Detect which cell encompasses the target text, then output its (x, y) center coordinate. 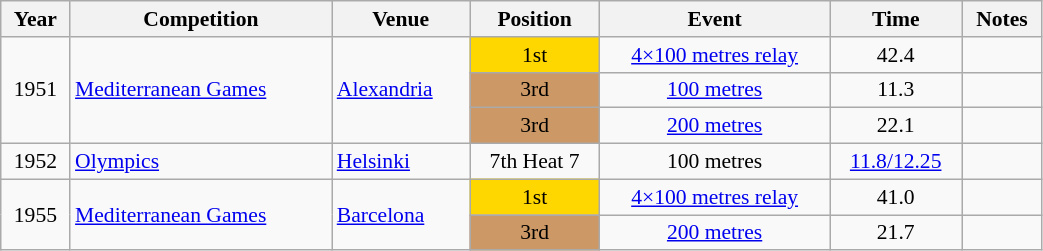
11.3 (896, 90)
Notes (1002, 19)
1952 (36, 162)
Competition (201, 19)
22.1 (896, 126)
41.0 (896, 197)
Event (715, 19)
42.4 (896, 55)
Venue (401, 19)
Time (896, 19)
11.8/12.25 (896, 162)
1955 (36, 214)
Alexandria (401, 90)
Position (535, 19)
Barcelona (401, 214)
Helsinki (401, 162)
Olympics (201, 162)
7th Heat 7 (535, 162)
1951 (36, 90)
21.7 (896, 233)
Year (36, 19)
